Find where the given text appears and provide that cell's center as (X, Y) coordinate. 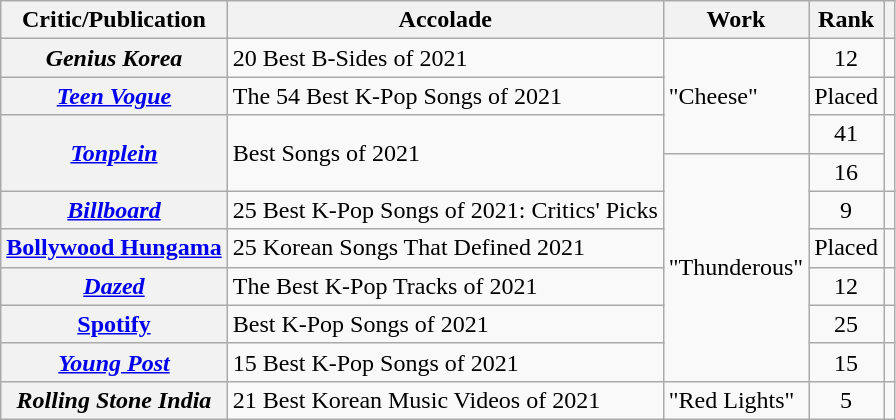
Spotify (114, 324)
9 (846, 210)
25 Korean Songs That Defined 2021 (445, 248)
25 Best K-Pop Songs of 2021: Critics' Picks (445, 210)
Critic/Publication (114, 20)
Rank (846, 20)
Dazed (114, 286)
The Best K-Pop Tracks of 2021 (445, 286)
Rolling Stone India (114, 400)
16 (846, 172)
"Red Lights" (736, 400)
Work (736, 20)
21 Best Korean Music Videos of 2021 (445, 400)
Genius Korea (114, 58)
Teen Vogue (114, 96)
Best K-Pop Songs of 2021 (445, 324)
Best Songs of 2021 (445, 153)
20 Best B-Sides of 2021 (445, 58)
Bollywood Hungama (114, 248)
15 Best K-Pop Songs of 2021 (445, 362)
15 (846, 362)
5 (846, 400)
Accolade (445, 20)
Billboard (114, 210)
Tonplein (114, 153)
"Cheese" (736, 96)
The 54 Best K-Pop Songs of 2021 (445, 96)
Young Post (114, 362)
41 (846, 134)
25 (846, 324)
"Thunderous" (736, 267)
